Return the (X, Y) coordinate for the center point of the cell that contains the specified text.  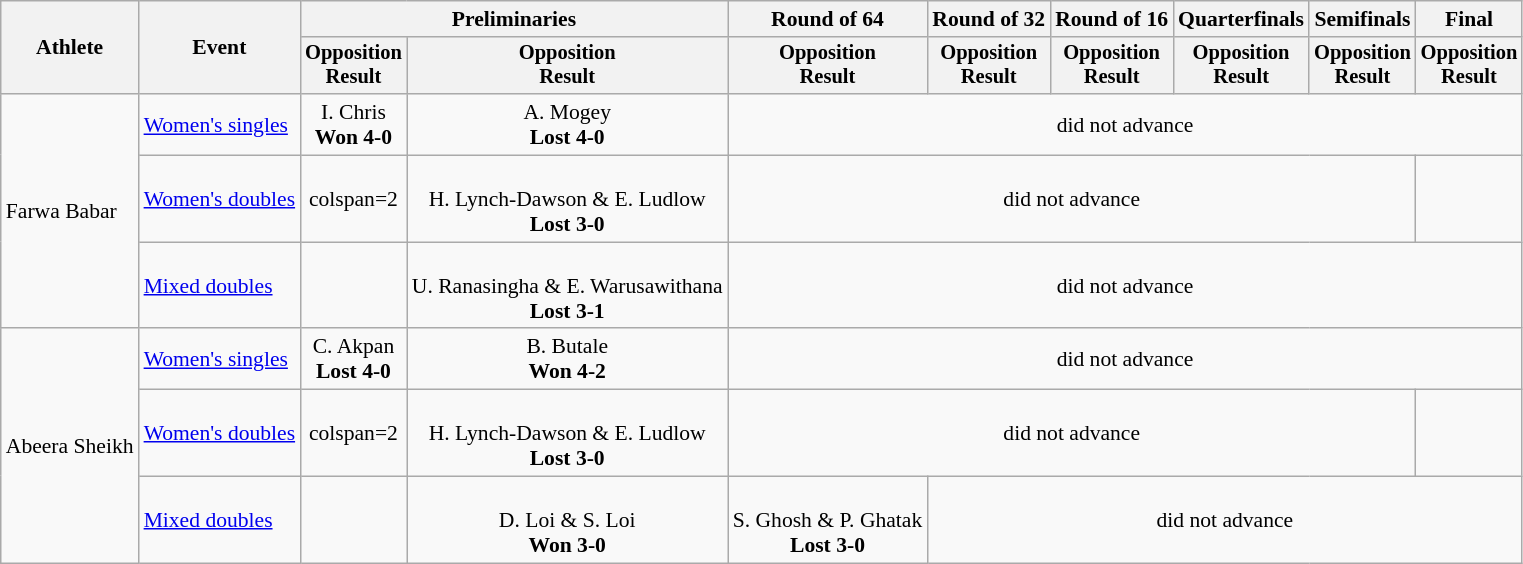
D. Loi & S. LoiWon 3-0 (568, 520)
S. Ghosh & P. GhatakLost 3-0 (828, 520)
Final (1470, 19)
Event (220, 48)
Athlete (70, 48)
I. ChrisWon 4-0 (354, 124)
C. AkpanLost 4-0 (354, 360)
Preliminaries (514, 19)
Round of 16 (1112, 19)
A. MogeyLost 4-0 (568, 124)
Round of 64 (828, 19)
B. ButaleWon 4-2 (568, 360)
Round of 32 (988, 19)
Semifinals (1362, 19)
U. Ranasingha & E. WarusawithanaLost 3-1 (568, 286)
Quarterfinals (1241, 19)
Farwa Babar (70, 211)
Abeera Sheikh (70, 446)
